Detect which cell encompasses the target text, then output its [x, y] center coordinate. 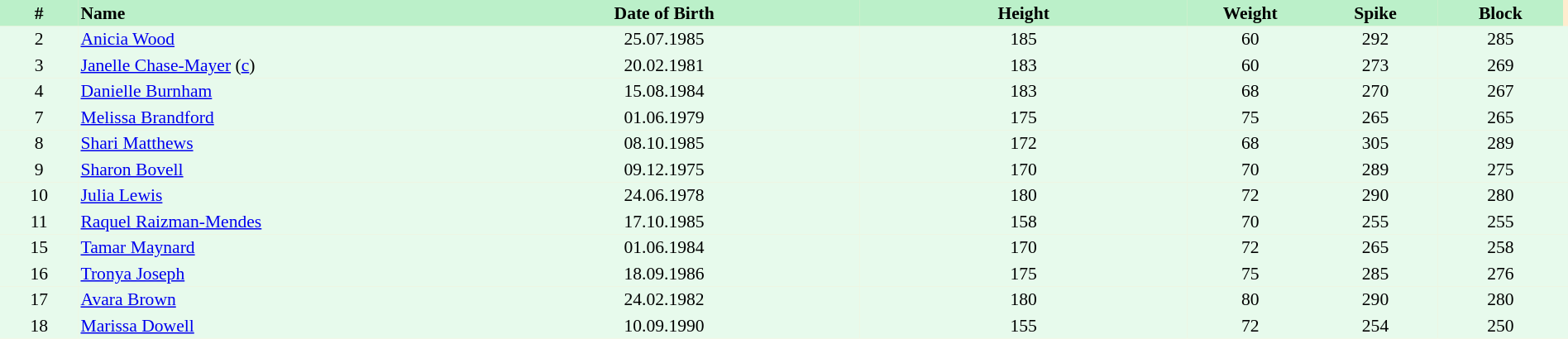
15 [39, 248]
Tronya Joseph [273, 274]
275 [1500, 169]
172 [1024, 144]
09.12.1975 [664, 169]
25.07.1985 [664, 40]
24.06.1978 [664, 195]
11 [39, 222]
273 [1374, 65]
24.02.1982 [664, 299]
258 [1500, 248]
Name [273, 13]
Tamar Maynard [273, 248]
10.09.1990 [664, 326]
Shari Matthews [273, 144]
Date of Birth [664, 13]
Height [1024, 13]
Avara Brown [273, 299]
254 [1374, 326]
Melissa Brandford [273, 117]
01.06.1984 [664, 248]
250 [1500, 326]
01.06.1979 [664, 117]
Janelle Chase-Mayer (c) [273, 65]
18.09.1986 [664, 274]
Sharon Bovell [273, 169]
17 [39, 299]
Weight [1250, 13]
Danielle Burnham [273, 91]
8 [39, 144]
18 [39, 326]
292 [1374, 40]
10 [39, 195]
305 [1374, 144]
Spike [1374, 13]
155 [1024, 326]
267 [1500, 91]
Julia Lewis [273, 195]
270 [1374, 91]
Anicia Wood [273, 40]
4 [39, 91]
80 [1250, 299]
17.10.1985 [664, 222]
08.10.1985 [664, 144]
15.08.1984 [664, 91]
269 [1500, 65]
Marissa Dowell [273, 326]
185 [1024, 40]
158 [1024, 222]
2 [39, 40]
7 [39, 117]
20.02.1981 [664, 65]
Raquel Raizman-Mendes [273, 222]
# [39, 13]
16 [39, 274]
3 [39, 65]
9 [39, 169]
276 [1500, 274]
Block [1500, 13]
